Return (X, Y) of the center of cell containing provided text 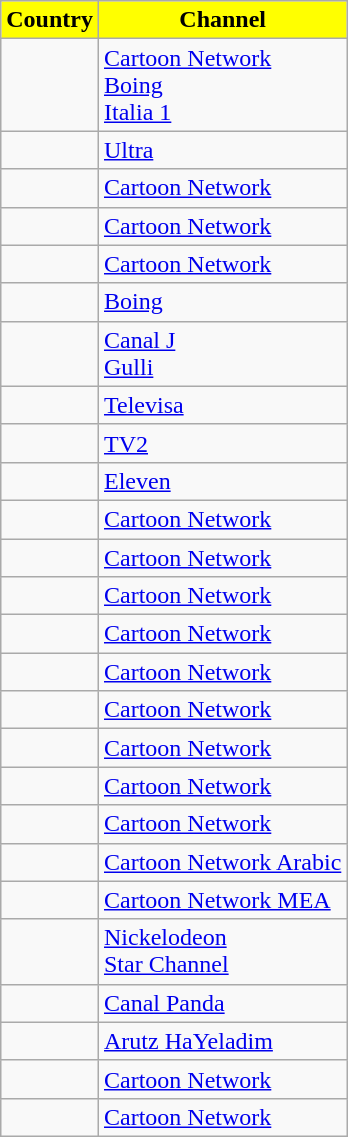
Canal Panda (222, 1003)
Cartoon NetworkBoingItalia 1 (222, 85)
Televisa (222, 405)
Channel (222, 20)
TV2 (222, 443)
Arutz HaYeladim (222, 1041)
Country (50, 20)
Cartoon Network MEA (222, 900)
Ultra (222, 150)
Canal JGulli (222, 354)
Cartoon Network Arabic (222, 862)
Eleven (222, 481)
NickelodeonStar Channel (222, 952)
Boing (222, 302)
